Extract the [X, Y] coordinate from the center of the cell holding the provided text.  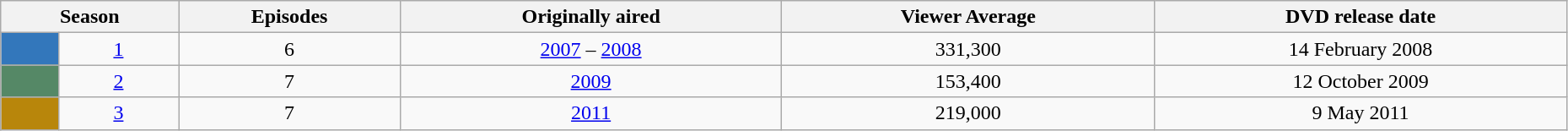
3 [118, 113]
331,300 [968, 49]
6 [290, 49]
219,000 [968, 113]
12 October 2009 [1361, 81]
2007 – 2008 [590, 49]
2011 [590, 113]
Episodes [290, 17]
Season [89, 17]
153,400 [968, 81]
1 [118, 49]
DVD release date [1361, 17]
2009 [590, 81]
Viewer Average [968, 17]
14 February 2008 [1361, 49]
2 [118, 81]
Originally aired [590, 17]
9 May 2011 [1361, 113]
